Extract the (x, y) coordinate from the center of the cell holding the provided text.  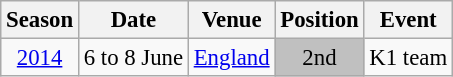
2014 (40, 58)
K1 team (408, 58)
2nd (320, 58)
6 to 8 June (133, 58)
Event (408, 20)
Date (133, 20)
England (232, 58)
Position (320, 20)
Season (40, 20)
Venue (232, 20)
